Detect which cell encompasses the target text, then output its [X, Y] center coordinate. 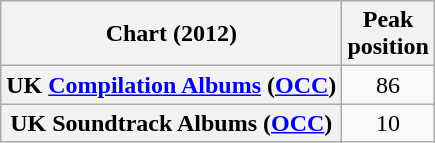
UK Compilation Albums (OCC) [172, 85]
10 [388, 123]
UK Soundtrack Albums (OCC) [172, 123]
Chart (2012) [172, 34]
86 [388, 85]
Peakposition [388, 34]
